Return (x, y) of the center of cell containing provided text 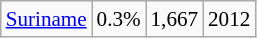
2012 (229, 18)
0.3% (119, 18)
1,667 (174, 18)
Suriname (46, 18)
